Find where the given text appears and provide that cell's center as [X, Y] coordinate. 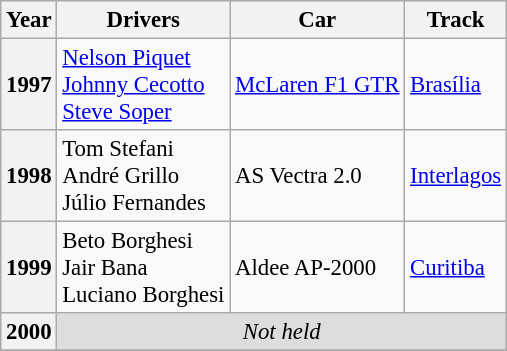
Interlagos [456, 176]
Brasília [456, 85]
Year [29, 20]
Beto Borghesi Jair Bana Luciano Borghesi [144, 268]
Nelson Piquet Johnny Cecotto Steve Soper [144, 85]
Aldee AP-2000 [318, 268]
2000 [29, 332]
1999 [29, 268]
Track [456, 20]
1998 [29, 176]
Not held [282, 332]
McLaren F1 GTR [318, 85]
Curitiba [456, 268]
Car [318, 20]
AS Vectra 2.0 [318, 176]
Drivers [144, 20]
1997 [29, 85]
Tom Stefani André Grillo Júlio Fernandes [144, 176]
